Identify which cell holds the provided text, then report its [X, Y] central coordinate. 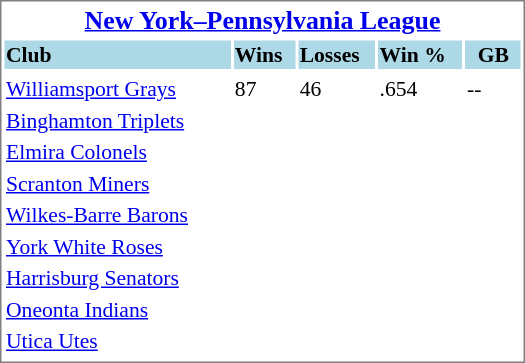
87 [264, 89]
Binghamton Triplets [117, 120]
New York–Pennsylvania League [262, 20]
Williamsport Grays [117, 89]
Utica Utes [117, 341]
-- [494, 89]
Wilkes-Barre Barons [117, 215]
Elmira Colonels [117, 152]
46 [336, 89]
York White Roses [117, 246]
Win % [420, 54]
Losses [336, 54]
Harrisburg Senators [117, 278]
.654 [420, 89]
Scranton Miners [117, 184]
Oneonta Indians [117, 310]
Wins [264, 54]
GB [494, 54]
Club [117, 54]
